Return the [x, y] coordinate for the center point of the cell that contains the specified text.  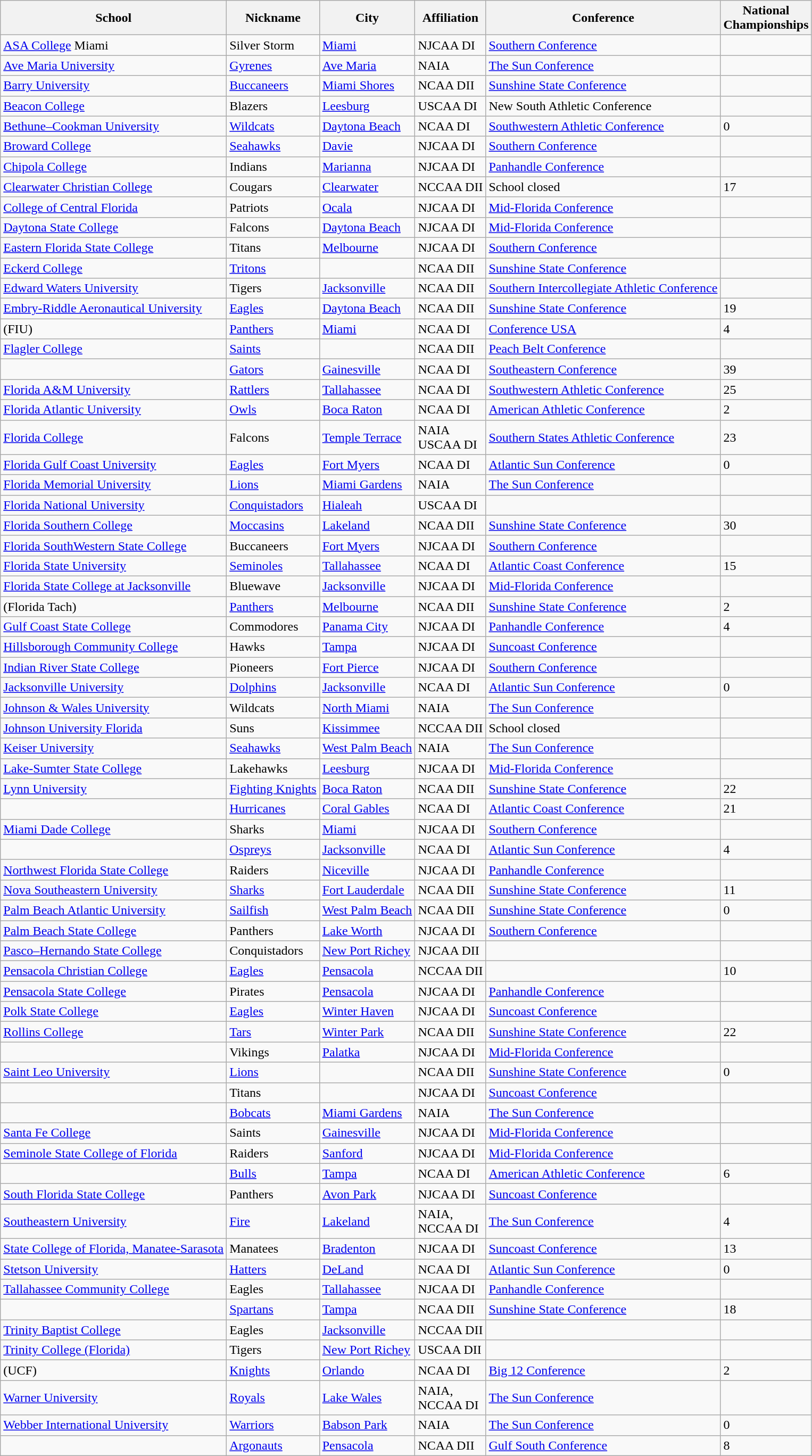
Florida State University [114, 566]
Sailfish [273, 910]
DeLand [367, 1269]
Lake Wales [367, 1397]
Bobcats [273, 1113]
Miami Shores [367, 86]
Pioneers [273, 667]
ASA College Miami [114, 45]
Polk State College [114, 1012]
Fort Lauderdale [367, 890]
(UCF) [114, 1370]
Saint Leo University [114, 1072]
11 [766, 890]
Ospreys [273, 849]
Trinity Baptist College [114, 1330]
Gators [273, 369]
Gulf Coast State College [114, 627]
Affiliation [450, 18]
Rattlers [273, 390]
Commodores [273, 627]
15 [766, 566]
23 [766, 437]
Kissimmee [367, 728]
USCAA DII [450, 1350]
Keiser University [114, 748]
Southern Intercollegiate Athletic Conference [603, 288]
(FIU) [114, 329]
Pasco–Hernando State College [114, 951]
Palm Beach State College [114, 931]
10 [766, 971]
Barry University [114, 86]
Southeastern Conference [603, 369]
Hatters [273, 1269]
Palatka [367, 1052]
8 [766, 1445]
Fort Pierce [367, 667]
Rollins College [114, 1032]
Ocala [367, 207]
Embry-Riddle Aeronautical University [114, 309]
Lynn University [114, 789]
Manatees [273, 1248]
Johnson & Wales University [114, 708]
Spartans [273, 1310]
Hawks [273, 647]
Owls [273, 410]
Beacon College [114, 106]
Niceville [367, 870]
Bulls [273, 1173]
39 [766, 369]
Hialeah [367, 505]
Blazers [273, 106]
Eckerd College [114, 268]
Flagler College [114, 349]
Tallahassee Community College [114, 1289]
Daytona State College [114, 227]
Clearwater [367, 187]
Warriors [273, 1425]
Seminole State College of Florida [114, 1153]
21 [766, 809]
School [114, 18]
Knights [273, 1370]
Florida National University [114, 505]
Stetson University [114, 1269]
Eastern Florida State College [114, 247]
17 [766, 187]
Gulf South Conference [603, 1445]
Southeastern University [114, 1221]
Ave Maria University [114, 65]
Miami Dade College [114, 829]
Palm Beach Atlantic University [114, 910]
Northwest Florida State College [114, 870]
Santa Fe College [114, 1133]
Orlando [367, 1370]
Marianna [367, 167]
National Championships [766, 18]
Florida Memorial University [114, 485]
Conference USA [603, 329]
State College of Florida, Manatee-Sarasota [114, 1248]
Broward College [114, 146]
Nickname [273, 18]
Big 12 Conference [603, 1370]
Temple Terrace [367, 437]
Johnson University Florida [114, 728]
Hurricanes [273, 809]
25 [766, 390]
Gyrenes [273, 65]
Chipola College [114, 167]
Dolphins [273, 688]
Pensacola Christian College [114, 971]
South Florida State College [114, 1194]
(Florida Tach) [114, 606]
Trinity College (Florida) [114, 1350]
Seminoles [273, 566]
18 [766, 1310]
Patriots [273, 207]
Fire [273, 1221]
Sanford [367, 1153]
Indian River State College [114, 667]
19 [766, 309]
13 [766, 1248]
Ave Maria [367, 65]
Warner University [114, 1397]
Peach Belt Conference [603, 349]
Edward Waters University [114, 288]
Silver Storm [273, 45]
Bradenton [367, 1248]
Florida Southern College [114, 525]
North Miami [367, 708]
Lake-Sumter State College [114, 768]
Hillsborough Community College [114, 647]
Florida College [114, 437]
Panama City [367, 627]
Davie [367, 146]
Royals [273, 1397]
City [367, 18]
New South Athletic Conference [603, 106]
Indians [273, 167]
Conference [603, 18]
Argonauts [273, 1445]
Tars [273, 1032]
Vikings [273, 1052]
30 [766, 525]
Florida A&M University [114, 390]
Avon Park [367, 1194]
6 [766, 1173]
Clearwater Christian College [114, 187]
Southern States Athletic Conference [603, 437]
Coral Gables [367, 809]
Florida State College at Jacksonville [114, 586]
Bethune–Cookman University [114, 126]
Moccasins [273, 525]
NAIAUSCAA DI [450, 437]
NJCAA DII [450, 951]
Pirates [273, 991]
Florida SouthWestern State College [114, 545]
College of Central Florida [114, 207]
Florida Atlantic University [114, 410]
Lakehawks [273, 768]
Nova Southeastern University [114, 890]
Babson Park [367, 1425]
Bluewave [273, 586]
Winter Park [367, 1032]
Fighting Knights [273, 789]
Jacksonville University [114, 688]
Tritons [273, 268]
Suns [273, 728]
Cougars [273, 187]
Winter Haven [367, 1012]
Lake Worth [367, 931]
Webber International University [114, 1425]
Pensacola State College [114, 991]
Florida Gulf Coast University [114, 465]
